Capture the cell that displays the provided text and extract its [X, Y] central coordinate. 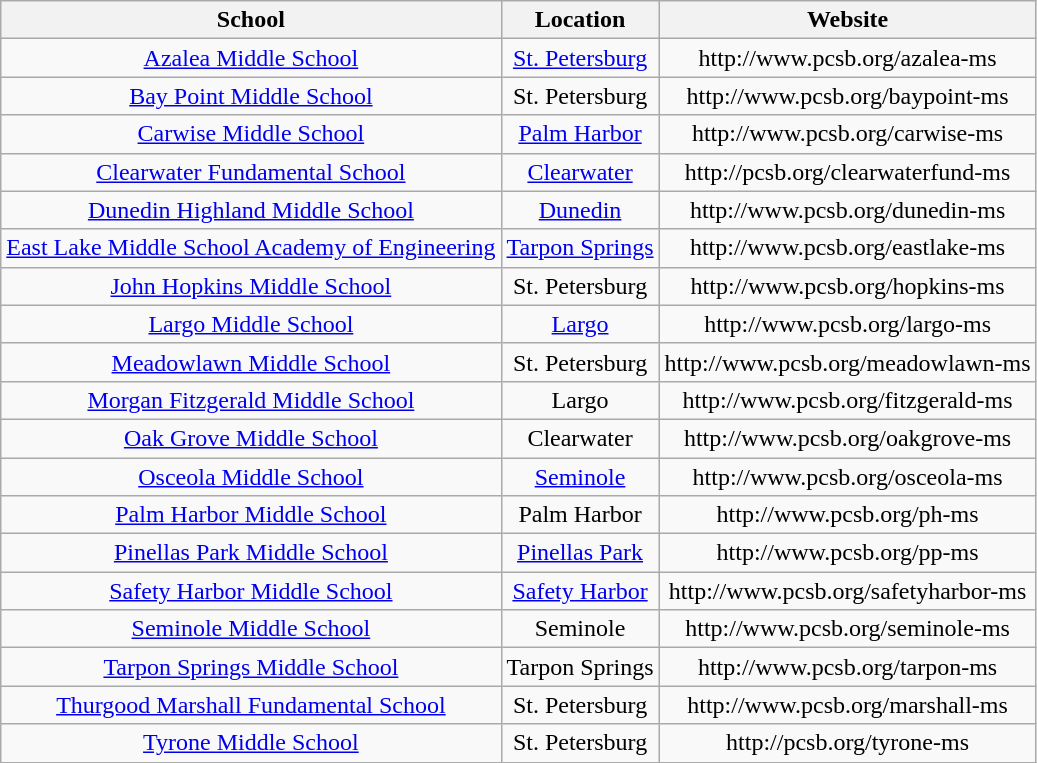
Pinellas Park Middle School [251, 553]
http://www.pcsb.org/pp-ms [848, 553]
http://www.pcsb.org/osceola-ms [848, 477]
http://www.pcsb.org/azalea-ms [848, 58]
Safety Harbor Middle School [251, 591]
Safety Harbor [580, 591]
http://www.pcsb.org/oakgrove-ms [848, 438]
http://www.pcsb.org/tarpon-ms [848, 667]
http://www.pcsb.org/marshall-ms [848, 705]
Location [580, 20]
Tarpon Springs Middle School [251, 667]
Osceola Middle School [251, 477]
http://www.pcsb.org/seminole-ms [848, 629]
School [251, 20]
Azalea Middle School [251, 58]
Oak Grove Middle School [251, 438]
Thurgood Marshall Fundamental School [251, 705]
http://pcsb.org/tyrone-ms [848, 743]
http://www.pcsb.org/baypoint-ms [848, 96]
http://www.pcsb.org/carwise-ms [848, 134]
http://www.pcsb.org/hopkins-ms [848, 286]
Dunedin Highland Middle School [251, 210]
Carwise Middle School [251, 134]
Bay Point Middle School [251, 96]
http://www.pcsb.org/ph-ms [848, 515]
Morgan Fitzgerald Middle School [251, 400]
Tyrone Middle School [251, 743]
http://www.pcsb.org/meadowlawn-ms [848, 362]
Largo Middle School [251, 324]
Meadowlawn Middle School [251, 362]
http://www.pcsb.org/fitzgerald-ms [848, 400]
John Hopkins Middle School [251, 286]
Website [848, 20]
Pinellas Park [580, 553]
http://www.pcsb.org/largo-ms [848, 324]
Palm Harbor Middle School [251, 515]
Dunedin [580, 210]
Seminole Middle School [251, 629]
East Lake Middle School Academy of Engineering [251, 248]
http://www.pcsb.org/eastlake-ms [848, 248]
Clearwater Fundamental School [251, 172]
http://www.pcsb.org/dunedin-ms [848, 210]
http://www.pcsb.org/safetyharbor-ms [848, 591]
http://pcsb.org/clearwaterfund-ms [848, 172]
